Locate the cell with the specified text and output its [X, Y] center coordinate. 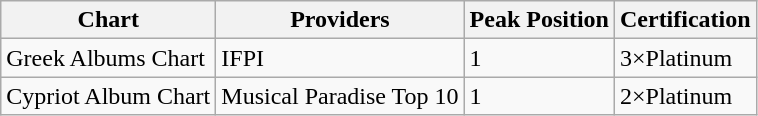
Providers [340, 20]
Chart [108, 20]
Musical Paradise Top 10 [340, 96]
Peak Position [539, 20]
Cypriot Album Chart [108, 96]
Greek Albums Chart [108, 58]
3×Platinum [685, 58]
IFPI [340, 58]
2×Platinum [685, 96]
Certification [685, 20]
